For the text-containing cell, return its midpoint in [x, y] coordinate format. 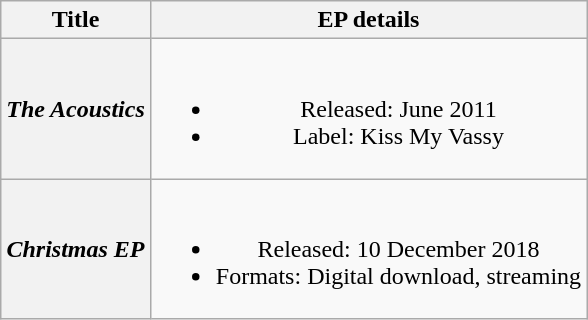
The Acoustics [76, 109]
Title [76, 20]
Released: 10 December 2018Formats: Digital download, streaming [368, 249]
Released: June 2011Label: Kiss My Vassy [368, 109]
Christmas EP [76, 249]
EP details [368, 20]
